Search for the cell housing the specified text and yield its [x, y] center coordinate. 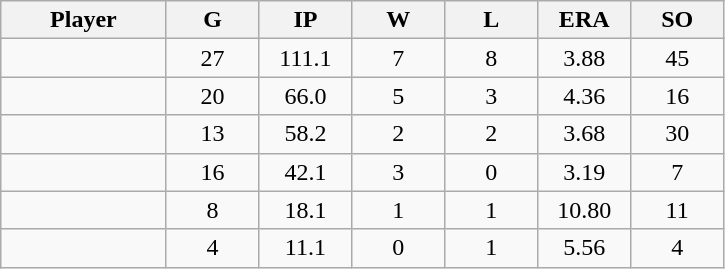
45 [678, 58]
20 [212, 96]
27 [212, 58]
42.1 [306, 172]
30 [678, 134]
4.36 [584, 96]
ERA [584, 20]
10.80 [584, 210]
IP [306, 20]
11 [678, 210]
SO [678, 20]
3.19 [584, 172]
18.1 [306, 210]
W [398, 20]
Player [84, 20]
5.56 [584, 248]
3.68 [584, 134]
L [492, 20]
111.1 [306, 58]
66.0 [306, 96]
G [212, 20]
11.1 [306, 248]
58.2 [306, 134]
13 [212, 134]
3.88 [584, 58]
5 [398, 96]
